Detect which cell encompasses the target text, then output its (x, y) center coordinate. 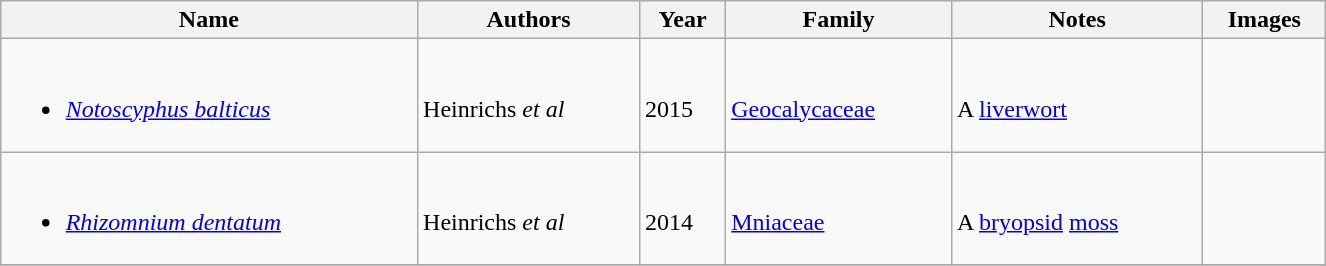
A bryopsid moss (1076, 208)
Mniaceae (839, 208)
Authors (529, 20)
2015 (683, 96)
Geocalycaceae (839, 96)
Name (208, 20)
2014 (683, 208)
A liverwort (1076, 96)
Notoscyphus balticus (208, 96)
Rhizomnium dentatum (208, 208)
Images (1264, 20)
Year (683, 20)
Notes (1076, 20)
Family (839, 20)
